Find where the given text appears and provide that cell's center as [x, y] coordinate. 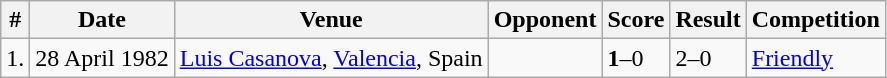
Opponent [545, 20]
28 April 1982 [102, 58]
Venue [331, 20]
2–0 [708, 58]
# [16, 20]
Luis Casanova, Valencia, Spain [331, 58]
Result [708, 20]
1–0 [636, 58]
Date [102, 20]
Competition [816, 20]
1. [16, 58]
Friendly [816, 58]
Score [636, 20]
